Pinpoint the cell where the given text exists, returning its (x, y) midpoint coordinate. 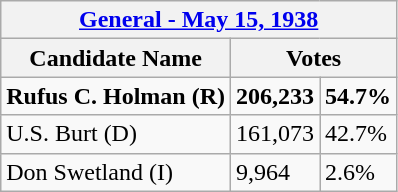
General - May 15, 1938 (199, 20)
Candidate Name (116, 58)
161,073 (276, 134)
206,233 (276, 96)
Votes (314, 58)
54.7% (358, 96)
9,964 (276, 172)
2.6% (358, 172)
Don Swetland (I) (116, 172)
U.S. Burt (D) (116, 134)
42.7% (358, 134)
Rufus C. Holman (R) (116, 96)
